Capture the cell that displays the provided text and extract its [X, Y] central coordinate. 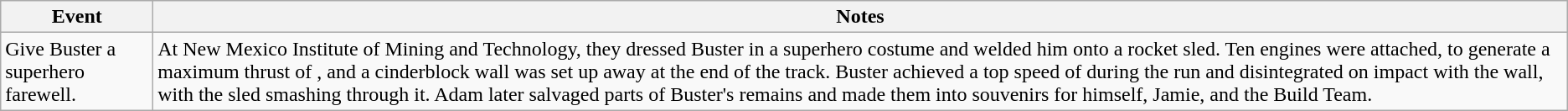
Event [77, 17]
Notes [861, 17]
Give Buster a superhero farewell. [77, 71]
